Extract the [x, y] coordinate from the center of the cell holding the provided text.  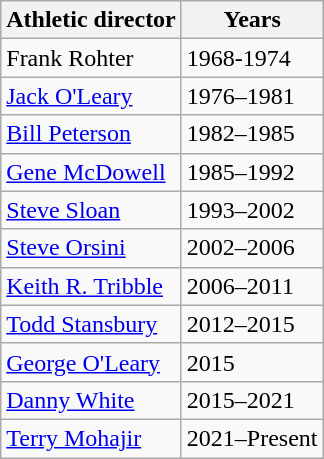
2015–2021 [252, 400]
Gene McDowell [92, 172]
Terry Mohajir [92, 438]
Frank Rohter [92, 58]
Jack O'Leary [92, 96]
George O'Leary [92, 362]
Steve Orsini [92, 248]
2015 [252, 362]
Athletic director [92, 20]
1982–1985 [252, 134]
Steve Sloan [92, 210]
1968-1974 [252, 58]
Keith R. Tribble [92, 286]
1993–2002 [252, 210]
2002–2006 [252, 248]
1985–1992 [252, 172]
Bill Peterson [92, 134]
1976–1981 [252, 96]
Danny White [92, 400]
2021–Present [252, 438]
Years [252, 20]
2012–2015 [252, 324]
Todd Stansbury [92, 324]
2006–2011 [252, 286]
